Identify which cell holds the provided text, then report its [x, y] central coordinate. 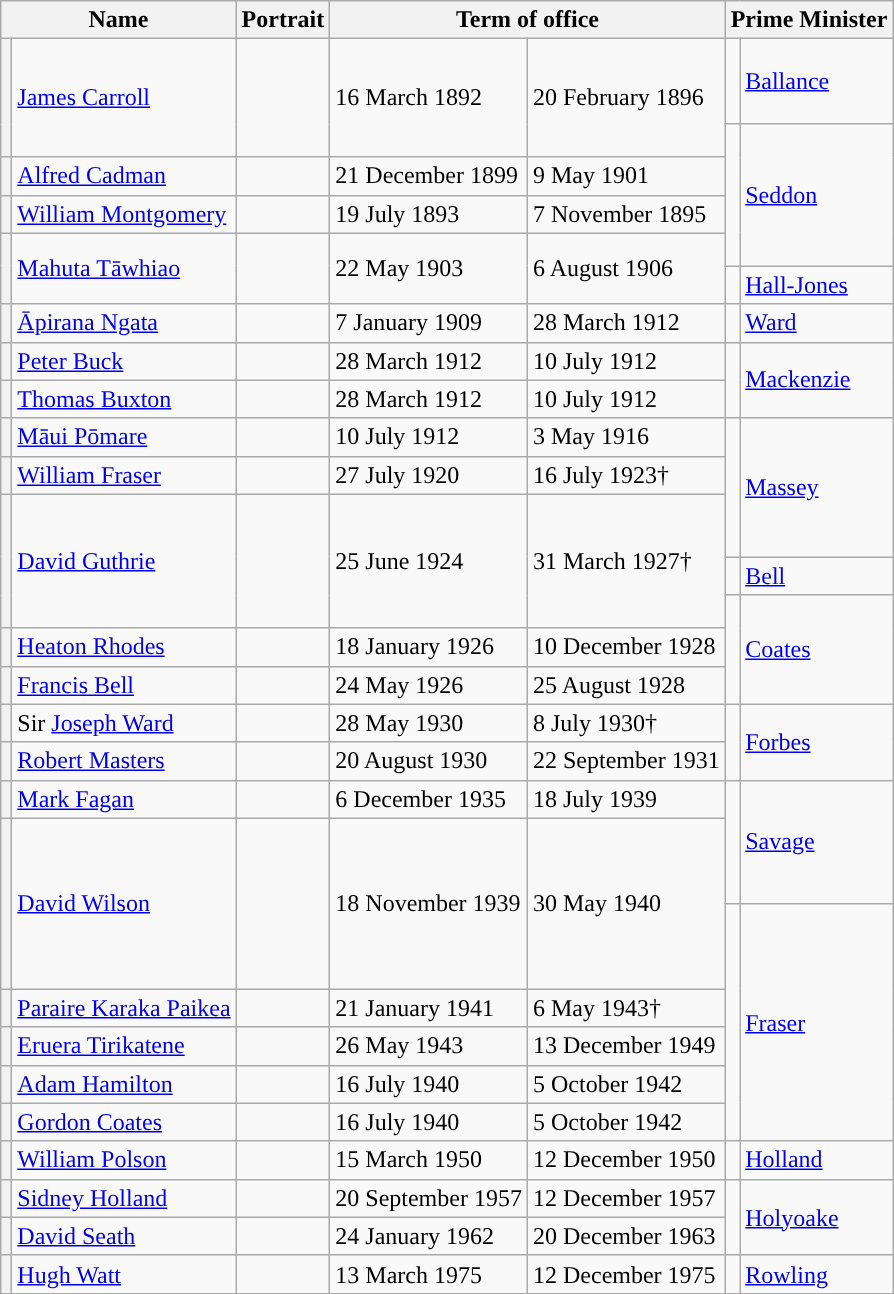
Robert Masters [124, 761]
Portrait [283, 20]
William Polson [124, 1160]
15 March 1950 [429, 1160]
10 December 1928 [626, 647]
Āpirana Ngata [124, 323]
William Fraser [124, 475]
Coates [816, 650]
22 September 1931 [626, 761]
David Seath [124, 1236]
Forbes [816, 742]
Ballance [816, 82]
6 December 1935 [429, 799]
Savage [816, 842]
Bell [816, 576]
William Montgomery [124, 214]
Alfred Cadman [124, 176]
Sir Joseph Ward [124, 723]
Holland [816, 1160]
Mahuta Tāwhiao [124, 268]
Holyoake [816, 1217]
24 January 1962 [429, 1236]
12 December 1957 [626, 1198]
Fraser [816, 1023]
20 December 1963 [626, 1236]
8 July 1930† [626, 723]
12 December 1975 [626, 1274]
Thomas Buxton [124, 399]
25 June 1924 [429, 561]
7 January 1909 [429, 323]
James Carroll [124, 98]
Prime Minister [809, 20]
David Wilson [124, 904]
18 July 1939 [626, 799]
Seddon [816, 195]
Māui Pōmare [124, 437]
26 May 1943 [429, 1046]
13 March 1975 [429, 1274]
3 May 1916 [626, 437]
Peter Buck [124, 361]
9 May 1901 [626, 176]
Hugh Watt [124, 1274]
27 July 1920 [429, 475]
19 July 1893 [429, 214]
Eruera Tirikatene [124, 1046]
Name [118, 20]
31 March 1927† [626, 561]
24 May 1926 [429, 685]
16 March 1892 [429, 98]
Francis Bell [124, 685]
Heaton Rhodes [124, 647]
25 August 1928 [626, 685]
Gordon Coates [124, 1122]
18 November 1939 [429, 904]
20 September 1957 [429, 1198]
7 November 1895 [626, 214]
Adam Hamilton [124, 1084]
Hall-Jones [816, 285]
21 December 1899 [429, 176]
20 August 1930 [429, 761]
22 May 1903 [429, 268]
12 December 1950 [626, 1160]
6 May 1943† [626, 1008]
David Guthrie [124, 561]
13 December 1949 [626, 1046]
Paraire Karaka Paikea [124, 1008]
Mark Fagan [124, 799]
30 May 1940 [626, 904]
Rowling [816, 1274]
Ward [816, 323]
18 January 1926 [429, 647]
20 February 1896 [626, 98]
Massey [816, 488]
6 August 1906 [626, 268]
Mackenzie [816, 380]
21 January 1941 [429, 1008]
16 July 1923† [626, 475]
Term of office [528, 20]
Sidney Holland [124, 1198]
28 May 1930 [429, 723]
